Scan for the cell matching the given text and deliver its (x, y) coordinate at center. 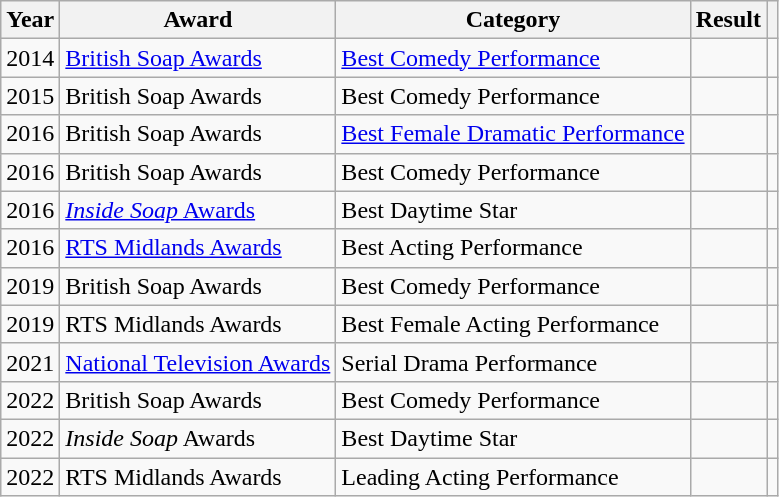
Best Acting Performance (513, 248)
Result (728, 20)
2014 (30, 58)
Category (513, 20)
Best Female Acting Performance (513, 324)
Year (30, 20)
Leading Acting Performance (513, 477)
Award (198, 20)
Serial Drama Performance (513, 362)
National Television Awards (198, 362)
2015 (30, 96)
2021 (30, 362)
Best Female Dramatic Performance (513, 134)
